Determine the (X, Y) coordinate at the center of the cell enclosing the given text.  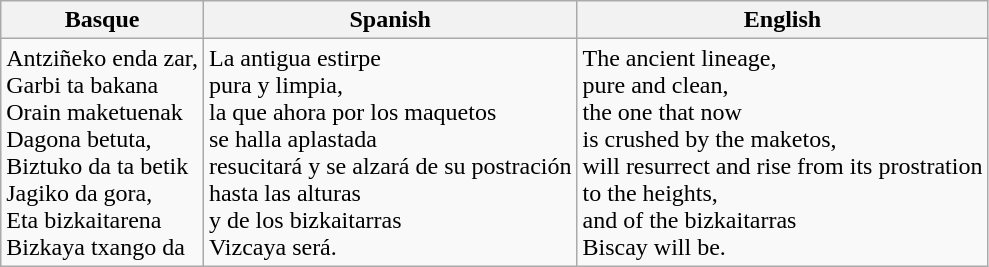
Antziñeko enda zar,Garbi ta bakanaOrain maketuenakDagona betuta,Biztuko da ta betikJagiko da gora,Eta bizkaitarenaBizkaya txango da (102, 152)
English (782, 20)
Spanish (390, 20)
Basque (102, 20)
